Find where the given text appears and provide that cell's center as [x, y] coordinate. 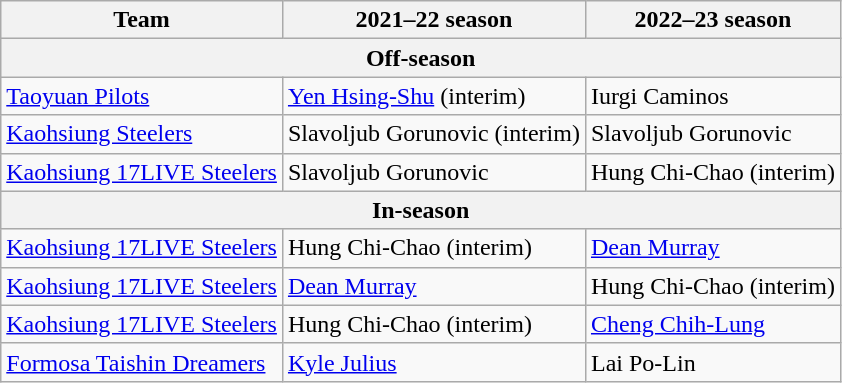
Cheng Chih-Lung [712, 324]
In-season [421, 210]
Lai Po-Lin [712, 362]
Team [142, 20]
Iurgi Caminos [712, 96]
Kaohsiung Steelers [142, 134]
Taoyuan Pilots [142, 96]
2021–22 season [434, 20]
Yen Hsing-Shu (interim) [434, 96]
Slavoljub Gorunovic (interim) [434, 134]
2022–23 season [712, 20]
Off-season [421, 58]
Kyle Julius [434, 362]
Formosa Taishin Dreamers [142, 362]
